Extract the (x, y) coordinate from the center of the cell holding the provided text.  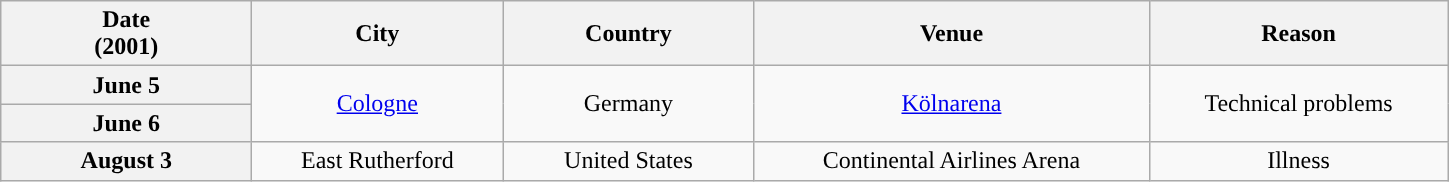
Cologne (378, 104)
Illness (1298, 161)
August 3 (126, 161)
United States (628, 161)
East Rutherford (378, 161)
Country (628, 34)
Germany (628, 104)
Continental Airlines Arena (952, 161)
Technical problems (1298, 104)
Kölnarena (952, 104)
Date(2001) (126, 34)
June 6 (126, 123)
City (378, 34)
June 5 (126, 85)
Venue (952, 34)
Reason (1298, 34)
